Return the (X, Y) coordinate for the center point of the cell that contains the specified text.  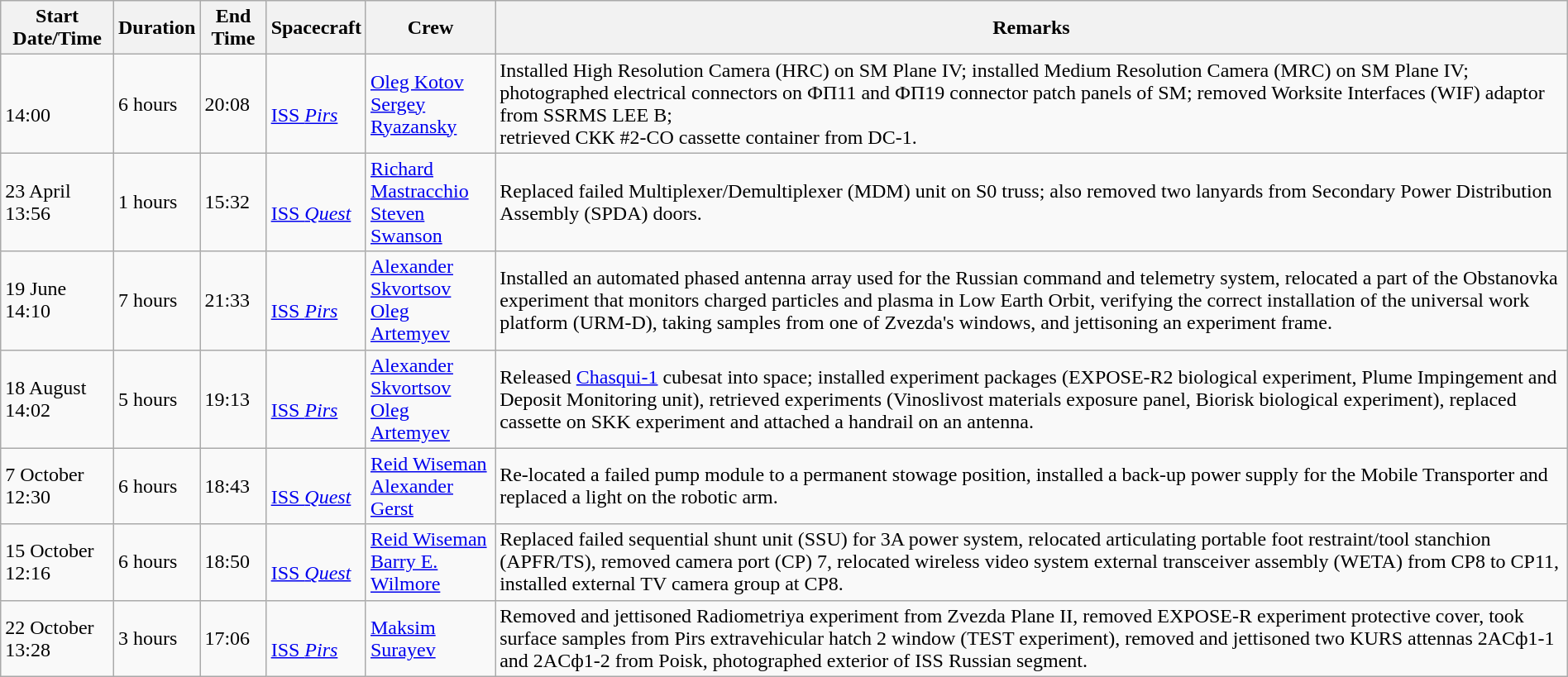
3 hours (156, 638)
7 October12:30 (58, 486)
Maksim Surayev (430, 638)
Oleg Kotov Sergey Ryazansky (430, 104)
5 hours (156, 398)
15 October12:16 (58, 562)
18:50 (233, 562)
15:32 (233, 202)
Reid Wiseman Barry E. Wilmore (430, 562)
22 October13:28 (58, 638)
Spacecraft (316, 28)
18 August14:02 (58, 398)
18:43 (233, 486)
23 April13:56 (58, 202)
17:06 (233, 638)
Replaced failed Multiplexer/Demultiplexer (MDM) unit on S0 truss; also removed two lanyards from Secondary Power Distribution Assembly (SPDA) doors. (1032, 202)
20:08 (233, 104)
Reid Wiseman Alexander Gerst (430, 486)
Duration (156, 28)
Crew (430, 28)
Start Date/Time (58, 28)
21:33 (233, 301)
19:13 (233, 398)
Richard Mastracchio Steven Swanson (430, 202)
7 hours (156, 301)
End Time (233, 28)
Remarks (1032, 28)
1 hours (156, 202)
14:00 (58, 104)
19 June14:10 (58, 301)
